Find where the given text appears and provide that cell's center as (x, y) coordinate. 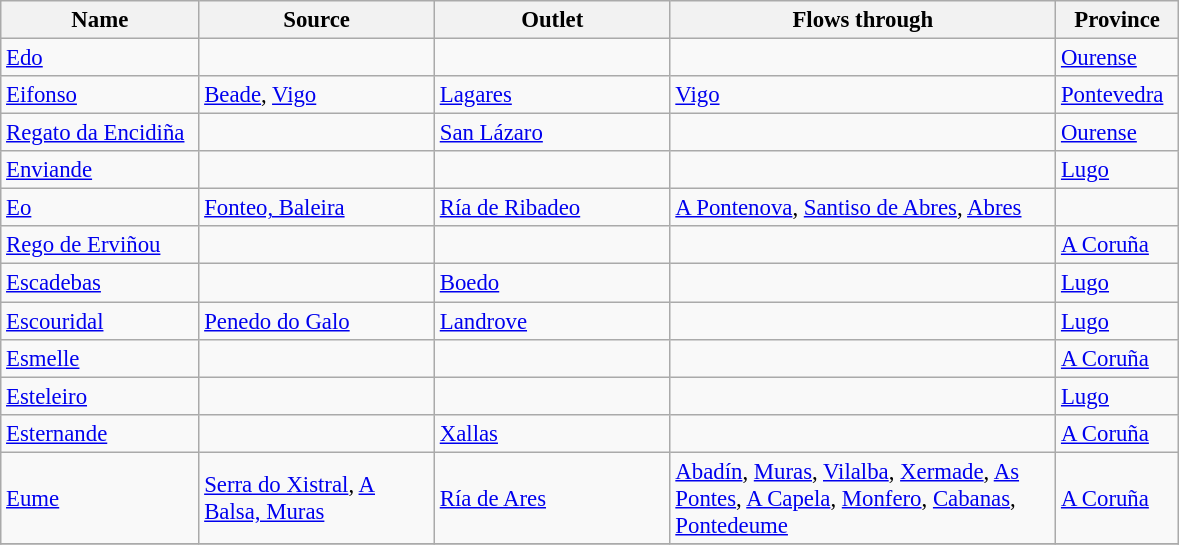
Enviande (100, 170)
Province (1118, 20)
Outlet (552, 20)
A Pontenova, Santiso de Abres, Abres (863, 208)
Flows through (863, 20)
Ría de Ribadeo (552, 208)
Fonteo, Baleira (317, 208)
Esmelle (100, 358)
Boedo (552, 283)
Lagares (552, 95)
Rego de Erviñou (100, 245)
Esternande (100, 433)
Regato da Encidiña (100, 133)
Esteleiro (100, 396)
Edo (100, 58)
Escouridal (100, 321)
Serra do Xistral, A Balsa, Muras (317, 498)
Escadebas (100, 283)
Eume (100, 498)
Eo (100, 208)
Source (317, 20)
Eifonso (100, 95)
Landrove (552, 321)
Abadín, Muras, Vilalba, Xermade, As Pontes, A Capela, Monfero, Cabanas, Pontedeume (863, 498)
Vigo (863, 95)
Pontevedra (1118, 95)
Xallas (552, 433)
Name (100, 20)
Ría de Ares (552, 498)
Beade, Vigo (317, 95)
Penedo do Galo (317, 321)
San Lázaro (552, 133)
